Identify which cell holds the provided text, then report its (X, Y) central coordinate. 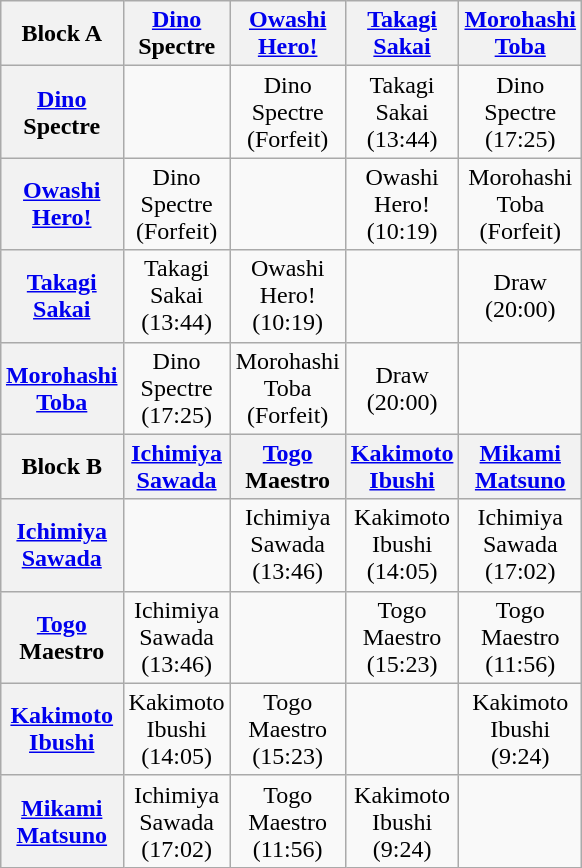
Block B (62, 466)
Block A (62, 34)
